Extract the [x, y] coordinate from the center of the cell holding the provided text.  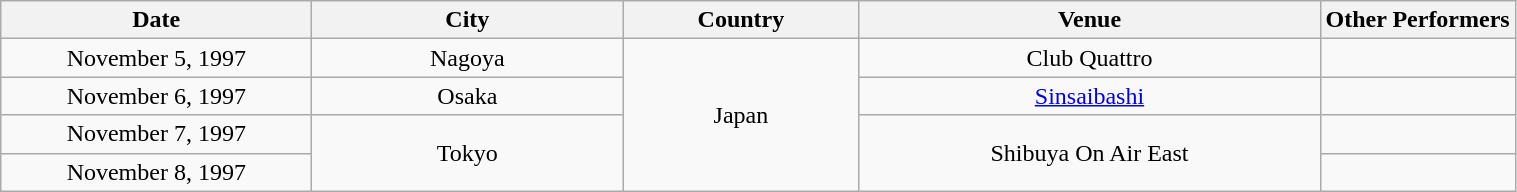
November 7, 1997 [156, 134]
Osaka [468, 96]
Japan [741, 115]
Sinsaibashi [1090, 96]
Shibuya On Air East [1090, 153]
Other Performers [1418, 20]
November 8, 1997 [156, 172]
Date [156, 20]
Nagoya [468, 58]
Venue [1090, 20]
Club Quattro [1090, 58]
November 6, 1997 [156, 96]
Tokyo [468, 153]
November 5, 1997 [156, 58]
City [468, 20]
Country [741, 20]
